Locate the cell with the specified text and output its (X, Y) center coordinate. 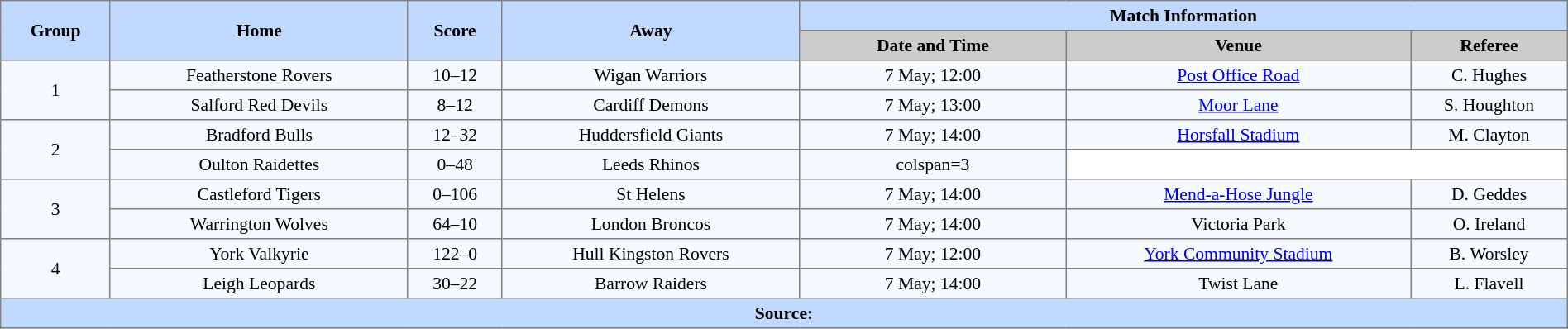
3 (56, 209)
Referee (1489, 45)
D. Geddes (1489, 194)
7 May; 13:00 (933, 105)
S. Houghton (1489, 105)
Mend-a-Hose Jungle (1239, 194)
Bradford Bulls (259, 135)
30–22 (455, 284)
Home (259, 31)
Post Office Road (1239, 75)
2 (56, 150)
Castleford Tigers (259, 194)
London Broncos (651, 224)
0–48 (455, 164)
Cardiff Demons (651, 105)
4 (56, 269)
Twist Lane (1239, 284)
122–0 (455, 254)
Group (56, 31)
York Valkyrie (259, 254)
12–32 (455, 135)
64–10 (455, 224)
8–12 (455, 105)
Moor Lane (1239, 105)
B. Worsley (1489, 254)
M. Clayton (1489, 135)
Warrington Wolves (259, 224)
Barrow Raiders (651, 284)
Horsfall Stadium (1239, 135)
Wigan Warriors (651, 75)
Salford Red Devils (259, 105)
Victoria Park (1239, 224)
Oulton Raidettes (259, 164)
Away (651, 31)
Hull Kingston Rovers (651, 254)
10–12 (455, 75)
L. Flavell (1489, 284)
C. Hughes (1489, 75)
Date and Time (933, 45)
Score (455, 31)
1 (56, 90)
Featherstone Rovers (259, 75)
Huddersfield Giants (651, 135)
O. Ireland (1489, 224)
0–106 (455, 194)
colspan=3 (933, 164)
Match Information (1183, 16)
St Helens (651, 194)
York Community Stadium (1239, 254)
Venue (1239, 45)
Leigh Leopards (259, 284)
Leeds Rhinos (651, 164)
Source: (784, 313)
